Return the (X, Y) coordinate for the center point of the cell that contains the specified text.  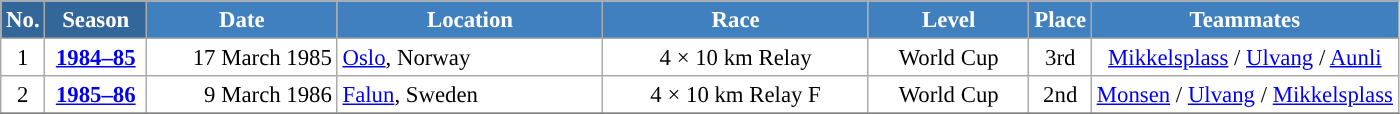
No. (23, 20)
17 March 1985 (242, 58)
Teammates (1244, 20)
Location (470, 20)
4 × 10 km Relay F (736, 95)
Race (736, 20)
9 March 1986 (242, 95)
Oslo, Norway (470, 58)
1 (23, 58)
Season (96, 20)
3rd (1060, 58)
Level (948, 20)
Falun, Sweden (470, 95)
Date (242, 20)
2nd (1060, 95)
Place (1060, 20)
1984–85 (96, 58)
1985–86 (96, 95)
Monsen / Ulvang / Mikkelsplass (1244, 95)
2 (23, 95)
Mikkelsplass / Ulvang / Aunli (1244, 58)
4 × 10 km Relay (736, 58)
